Locate the cell with the specified text and output its [x, y] center coordinate. 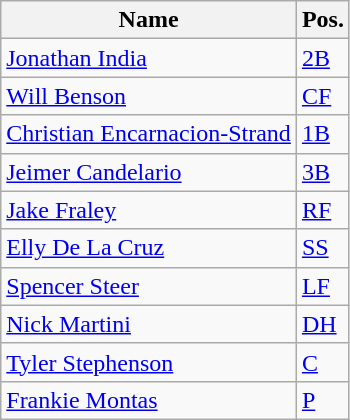
Jeimer Candelario [149, 172]
C [322, 362]
Jake Fraley [149, 210]
Pos. [322, 20]
1B [322, 134]
2B [322, 58]
Elly De La Cruz [149, 248]
Tyler Stephenson [149, 362]
Spencer Steer [149, 286]
SS [322, 248]
Nick Martini [149, 324]
LF [322, 286]
Christian Encarnacion-Strand [149, 134]
RF [322, 210]
Name [149, 20]
Will Benson [149, 96]
Jonathan India [149, 58]
DH [322, 324]
P [322, 400]
CF [322, 96]
3B [322, 172]
Frankie Montas [149, 400]
